For the text-containing cell, return its midpoint in (x, y) coordinate format. 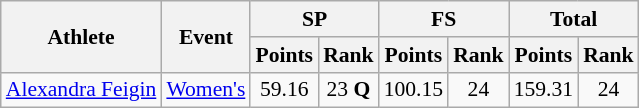
Athlete (82, 36)
159.31 (544, 90)
Women's (206, 90)
SP (314, 19)
FS (444, 19)
100.15 (414, 90)
Event (206, 36)
23 Q (348, 90)
Alexandra Feigin (82, 90)
Total (574, 19)
59.16 (284, 90)
